Detect which cell encompasses the target text, then output its [X, Y] center coordinate. 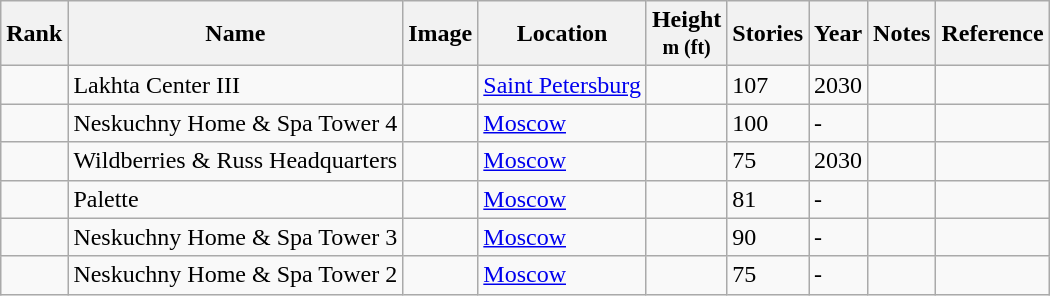
Palette [236, 199]
Neskuchny Home & Spa Tower 2 [236, 275]
Image [440, 34]
Lakhta Center III [236, 85]
Year [838, 34]
Neskuchny Home & Spa Tower 3 [236, 237]
Heightm (ft) [686, 34]
Rank [34, 34]
Stories [768, 34]
81 [768, 199]
Reference [992, 34]
100 [768, 123]
Neskuchny Home & Spa Tower 4 [236, 123]
Wildberries & Russ Headquarters [236, 161]
107 [768, 85]
Name [236, 34]
Location [562, 34]
Saint Petersburg [562, 85]
Notes [902, 34]
90 [768, 237]
